Determine the [X, Y] coordinate at the center of the cell enclosing the given text.  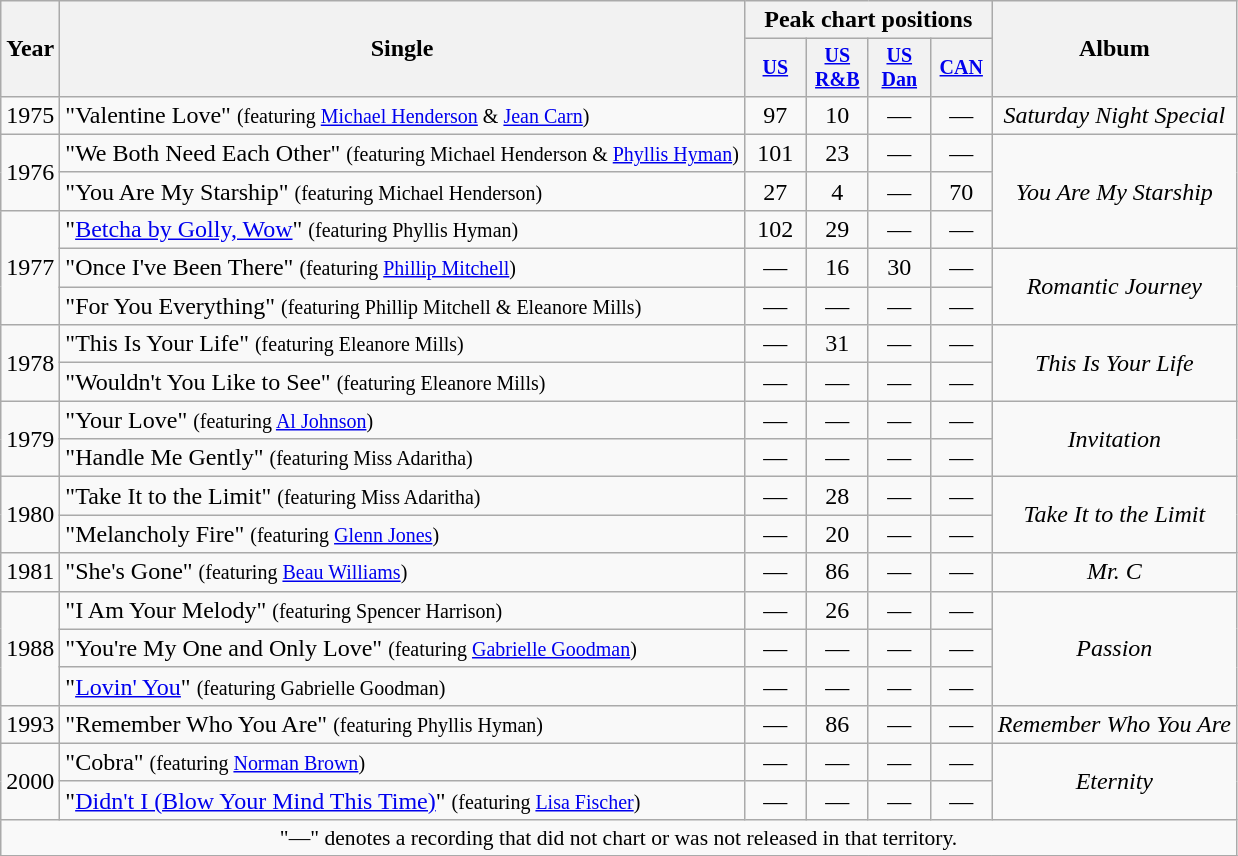
1976 [30, 172]
Single [402, 49]
1993 [30, 724]
"I Am Your Melody" (featuring Spencer Harrison) [402, 610]
Remember Who You Are [1114, 724]
"You Are My Starship" (featuring Michael Henderson) [402, 191]
16 [837, 268]
70 [961, 191]
US [775, 68]
29 [837, 229]
31 [837, 344]
"Take It to the Limit" (featuring Miss Adaritha) [402, 496]
4 [837, 191]
"Melancholy Fire" (featuring Glenn Jones) [402, 534]
"Remember Who You Are" (featuring Phyllis Hyman) [402, 724]
"Once I've Been There" (featuring Phillip Mitchell) [402, 268]
Mr. C [1114, 572]
1977 [30, 267]
1988 [30, 648]
28 [837, 496]
Year [30, 49]
"Valentine Love" (featuring Michael Henderson & Jean Carn) [402, 115]
"Cobra" (featuring Norman Brown) [402, 762]
2000 [30, 781]
1978 [30, 363]
101 [775, 153]
USR&B [837, 68]
"Betcha by Golly, Wow" (featuring Phyllis Hyman) [402, 229]
"—" denotes a recording that did not chart or was not released in that territory. [619, 837]
27 [775, 191]
10 [837, 115]
USDan [899, 68]
"This Is Your Life" (featuring Eleanore Mills) [402, 344]
102 [775, 229]
"You're My One and Only Love" (featuring Gabrielle Goodman) [402, 648]
"Wouldn't You Like to See" (featuring Eleanore Mills) [402, 382]
Invitation [1114, 439]
"Lovin' You" (featuring Gabrielle Goodman) [402, 686]
"She's Gone" (featuring Beau Williams) [402, 572]
Peak chart positions [868, 20]
Passion [1114, 648]
1975 [30, 115]
23 [837, 153]
"For You Everything" (featuring Phillip Mitchell & Eleanore Mills) [402, 306]
"We Both Need Each Other" (featuring Michael Henderson & Phyllis Hyman) [402, 153]
Album [1114, 49]
This Is Your Life [1114, 363]
Eternity [1114, 781]
1980 [30, 515]
1979 [30, 439]
97 [775, 115]
Romantic Journey [1114, 287]
CAN [961, 68]
30 [899, 268]
1981 [30, 572]
"Handle Me Gently" (featuring Miss Adaritha) [402, 458]
Saturday Night Special [1114, 115]
You Are My Starship [1114, 191]
Take It to the Limit [1114, 515]
"Didn't I (Blow Your Mind This Time)" (featuring Lisa Fischer) [402, 800]
20 [837, 534]
"Your Love" (featuring Al Johnson) [402, 420]
26 [837, 610]
